Search for the cell housing the specified text and yield its [X, Y] center coordinate. 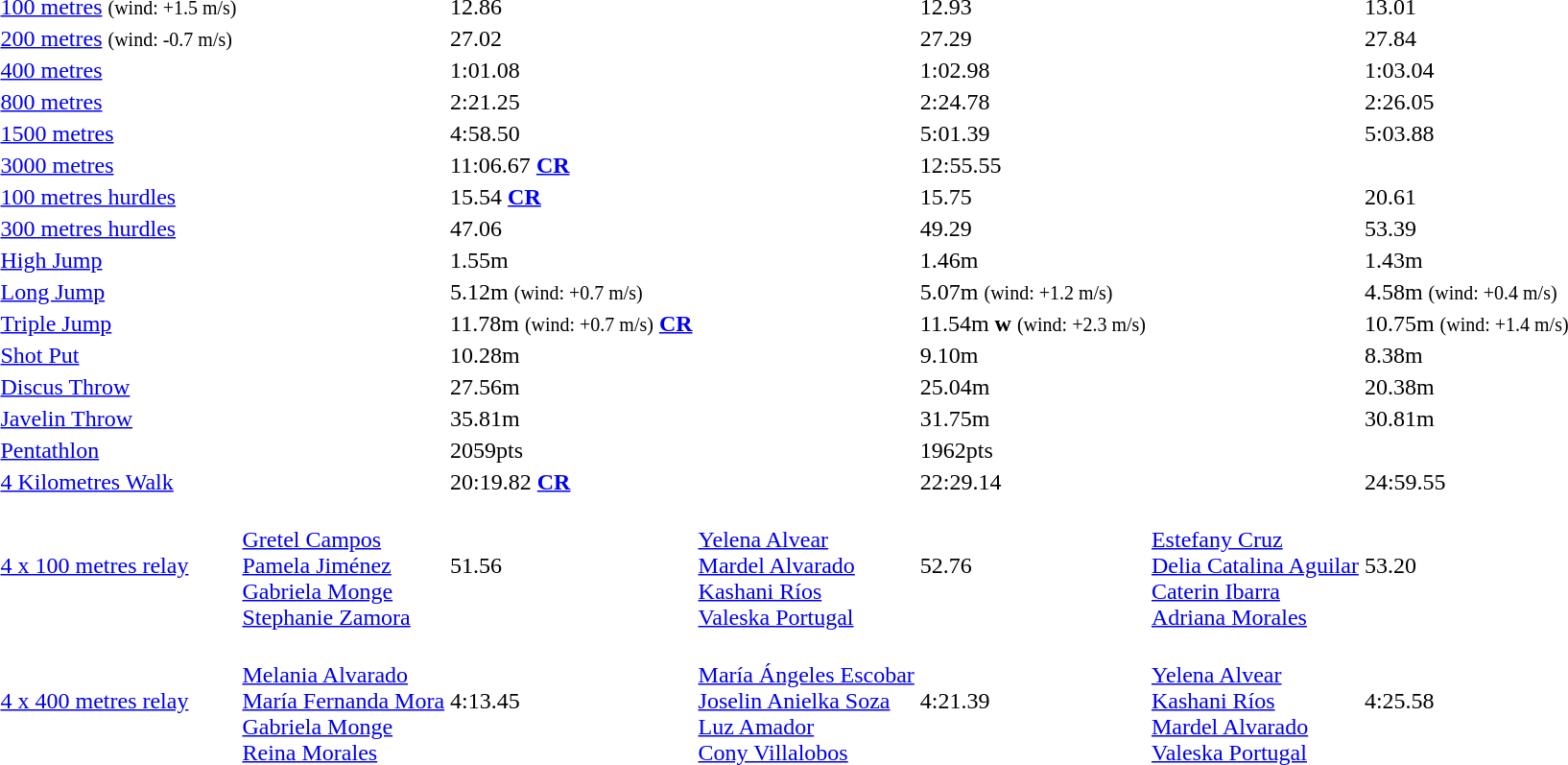
12:55.55 [1033, 165]
15.54 CR [572, 197]
Yelena Alvear Mardel Alvarado Kashani Ríos Valeska Portugal [806, 565]
1.55m [572, 260]
5.12m (wind: +0.7 m/s) [572, 292]
31.75m [1033, 418]
35.81m [572, 418]
1:02.98 [1033, 70]
22:29.14 [1033, 482]
25.04m [1033, 387]
4:58.50 [572, 133]
2:24.78 [1033, 102]
10.28m [572, 355]
5.07m (wind: +1.2 m/s) [1033, 292]
11.78m (wind: +0.7 m/s) CR [572, 323]
2:21.25 [572, 102]
52.76 [1033, 565]
1:01.08 [572, 70]
47.06 [572, 228]
51.56 [572, 565]
1.46m [1033, 260]
Gretel Campos Pamela Jiménez Gabriela Monge Stephanie Zamora [344, 565]
11:06.67 CR [572, 165]
15.75 [1033, 197]
27.29 [1033, 38]
5:01.39 [1033, 133]
27.02 [572, 38]
Estefany Cruz Delia Catalina Aguilar Caterin Ibarra Adriana Morales [1255, 565]
49.29 [1033, 228]
11.54m w (wind: +2.3 m/s) [1033, 323]
1962pts [1033, 450]
2059pts [572, 450]
27.56m [572, 387]
20:19.82 CR [572, 482]
9.10m [1033, 355]
